Find where the given text appears and provide that cell's center as [x, y] coordinate. 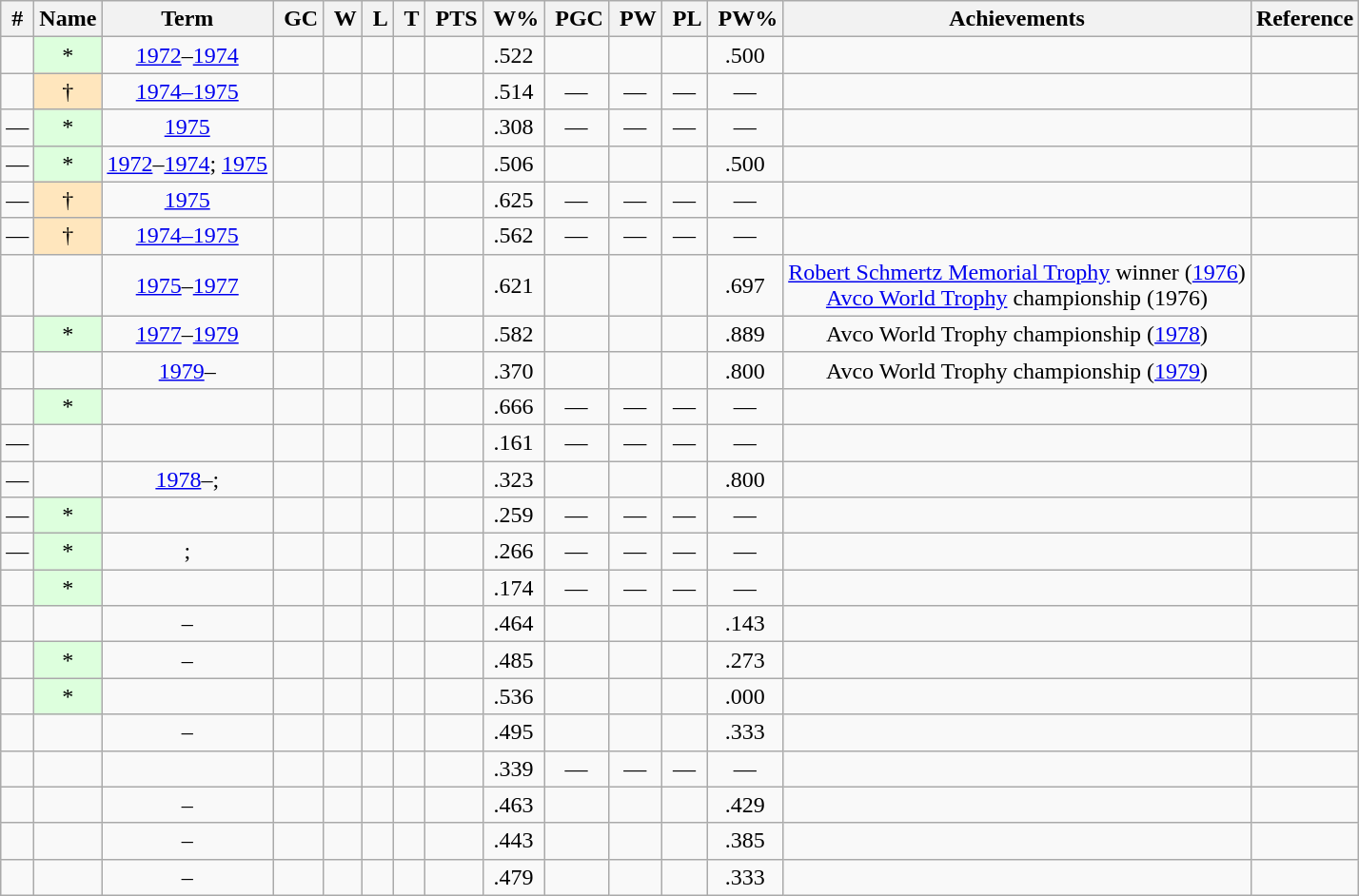
1972–1974 [187, 55]
L [377, 19]
Reference [1304, 19]
Name [69, 19]
.323 [514, 478]
PGC [577, 19]
1977–1979 [187, 334]
Avco World Trophy championship (1978) [1017, 334]
1978–; [187, 478]
.464 [514, 624]
.625 [514, 200]
PW% [745, 19]
.266 [514, 552]
Robert Schmertz Memorial Trophy winner (1976)Avco World Trophy championship (1976) [1017, 285]
T [409, 19]
.522 [514, 55]
W% [514, 19]
.429 [745, 805]
.621 [514, 285]
GC [299, 19]
W [343, 19]
PL [684, 19]
.000 [745, 696]
1975–1977 [187, 285]
; [187, 552]
.308 [514, 127]
.174 [514, 588]
Achievements [1017, 19]
PW [635, 19]
.536 [514, 696]
.889 [745, 334]
.485 [514, 660]
.463 [514, 805]
.143 [745, 624]
.697 [745, 285]
.666 [514, 406]
.385 [745, 841]
.259 [514, 516]
.562 [514, 236]
.495 [514, 732]
.479 [514, 877]
PTS [453, 19]
.582 [514, 334]
Avco World Trophy championship (1979) [1017, 370]
.161 [514, 442]
.443 [514, 841]
# [17, 19]
.514 [514, 91]
.370 [514, 370]
Term [187, 19]
1972–1974; 1975 [187, 164]
.273 [745, 660]
.339 [514, 769]
1979– [187, 370]
.506 [514, 164]
